From the cell containing the given text, extract its center point as (x, y) coordinate. 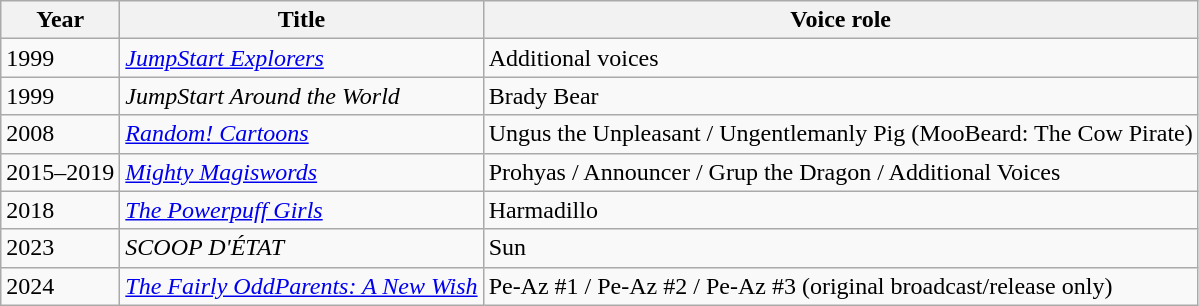
Harmadillo (840, 210)
2018 (60, 210)
Year (60, 20)
2015–2019 (60, 172)
SCOOP D'ÉTAT (302, 248)
Ungus the Unpleasant / Ungentlemanly Pig (MooBeard: The Cow Pirate) (840, 134)
Pe-Az #1 / Pe-Az #2 / Pe-Az #3 (original broadcast/release only) (840, 286)
Random! Cartoons (302, 134)
The Powerpuff Girls (302, 210)
2024 (60, 286)
The Fairly OddParents: A New Wish (302, 286)
JumpStart Explorers (302, 58)
2008 (60, 134)
Brady Bear (840, 96)
Mighty Magiswords (302, 172)
JumpStart Around the World (302, 96)
Prohyas / Announcer / Grup the Dragon / Additional Voices (840, 172)
Voice role (840, 20)
2023 (60, 248)
Additional voices (840, 58)
Sun (840, 248)
Title (302, 20)
